Output the (X, Y) coordinate of the center of the cell containing the given text.  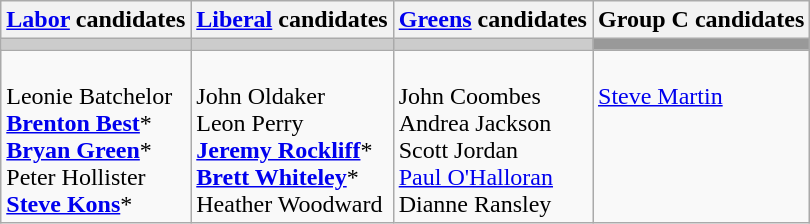
Liberal candidates (292, 20)
Labor candidates (96, 20)
John Coombes Andrea Jackson Scott Jordan Paul O'Halloran Dianne Ransley (492, 136)
Group C candidates (700, 20)
John Oldaker Leon Perry Jeremy Rockliff* Brett Whiteley* Heather Woodward (292, 136)
Leonie Batchelor Brenton Best* Bryan Green* Peter Hollister Steve Kons* (96, 136)
Greens candidates (492, 20)
Steve Martin (700, 136)
